Extract the (X, Y) coordinate from the center of the cell holding the provided text.  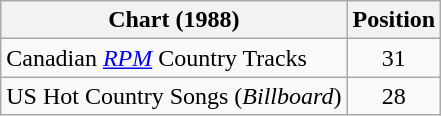
US Hot Country Songs (Billboard) (174, 96)
Position (394, 20)
28 (394, 96)
31 (394, 58)
Canadian RPM Country Tracks (174, 58)
Chart (1988) (174, 20)
